Pinpoint the cell where the given text exists, returning its (X, Y) midpoint coordinate. 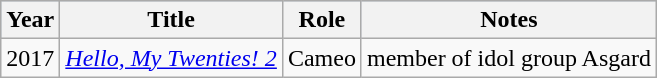
2017 (30, 58)
Notes (508, 20)
Hello, My Twenties! 2 (172, 58)
Title (172, 20)
Year (30, 20)
Cameo (322, 58)
Role (322, 20)
member of idol group Asgard (508, 58)
